Locate the cell with the specified text and output its (X, Y) center coordinate. 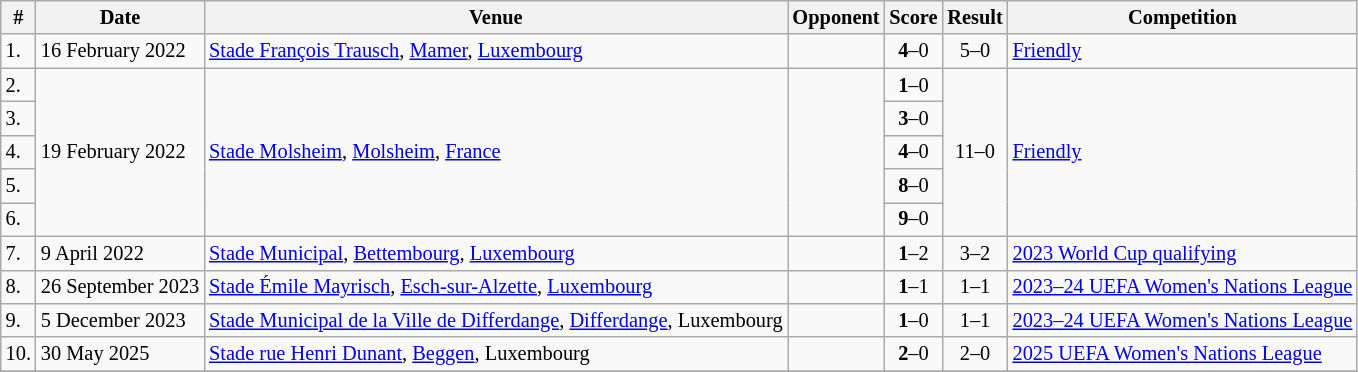
9. (18, 320)
5. (18, 186)
8–0 (913, 186)
19 February 2022 (120, 152)
Stade rue Henri Dunant, Beggen, Luxembourg (496, 354)
5–0 (974, 51)
1–2 (913, 253)
30 May 2025 (120, 354)
Opponent (836, 17)
5 December 2023 (120, 320)
Competition (1183, 17)
10. (18, 354)
11–0 (974, 152)
8. (18, 287)
9 April 2022 (120, 253)
Date (120, 17)
6. (18, 219)
2. (18, 85)
# (18, 17)
3–2 (974, 253)
1. (18, 51)
16 February 2022 (120, 51)
Stade François Trausch, Mamer, Luxembourg (496, 51)
Stade Municipal de la Ville de Differdange, Differdange, Luxembourg (496, 320)
9–0 (913, 219)
3. (18, 118)
Stade Municipal, Bettembourg, Luxembourg (496, 253)
26 September 2023 (120, 287)
4. (18, 152)
3–0 (913, 118)
Stade Émile Mayrisch, Esch-sur-Alzette, Luxembourg (496, 287)
Score (913, 17)
2023 World Cup qualifying (1183, 253)
Venue (496, 17)
7. (18, 253)
2025 UEFA Women's Nations League (1183, 354)
Stade Molsheim, Molsheim, France (496, 152)
Result (974, 17)
